Provide the (x, y) coordinate of the cell's center where the given text is located.  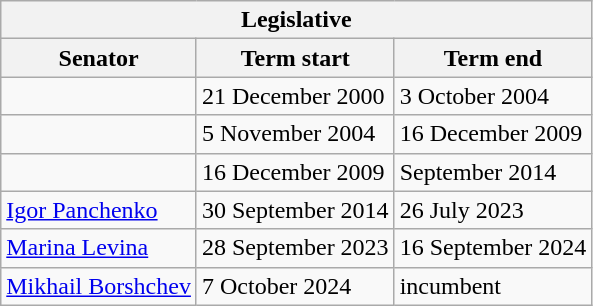
Marina Levina (99, 248)
5 November 2004 (295, 134)
28 September 2023 (295, 248)
26 July 2023 (493, 210)
Igor Panchenko (99, 210)
Term end (493, 58)
Senator (99, 58)
30 September 2014 (295, 210)
incumbent (493, 286)
7 October 2024 (295, 286)
16 September 2024 (493, 248)
Legislative (296, 20)
Term start (295, 58)
September 2014 (493, 172)
3 October 2004 (493, 96)
Mikhail Borshchev (99, 286)
21 December 2000 (295, 96)
